From the cell containing the given text, extract its center point as (X, Y) coordinate. 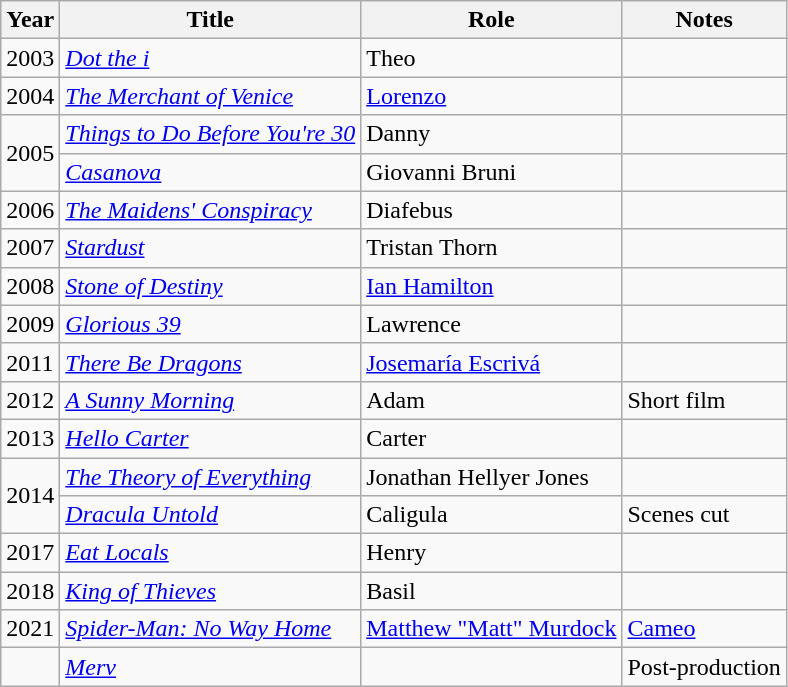
Henry (492, 553)
Ian Hamilton (492, 286)
2009 (30, 324)
Giovanni Bruni (492, 172)
2003 (30, 58)
Casanova (210, 172)
Diafebus (492, 210)
Scenes cut (704, 515)
The Maidens' Conspiracy (210, 210)
Things to Do Before You're 30 (210, 134)
2018 (30, 591)
Jonathan Hellyer Jones (492, 477)
Dot the i (210, 58)
Adam (492, 400)
The Merchant of Venice (210, 96)
There Be Dragons (210, 362)
Stone of Destiny (210, 286)
Caligula (492, 515)
Matthew "Matt" Murdock (492, 629)
Stardust (210, 248)
Role (492, 20)
Lorenzo (492, 96)
Carter (492, 438)
2012 (30, 400)
Lawrence (492, 324)
Post-production (704, 667)
2017 (30, 553)
Short film (704, 400)
Josemaría Escrivá (492, 362)
2004 (30, 96)
2021 (30, 629)
Danny (492, 134)
Glorious 39 (210, 324)
A Sunny Morning (210, 400)
Title (210, 20)
2008 (30, 286)
2006 (30, 210)
Hello Carter (210, 438)
King of Thieves (210, 591)
Dracula Untold (210, 515)
Cameo (704, 629)
2013 (30, 438)
Year (30, 20)
Merv (210, 667)
Notes (704, 20)
Spider-Man: No Way Home (210, 629)
The Theory of Everything (210, 477)
2014 (30, 496)
Theo (492, 58)
Basil (492, 591)
2005 (30, 153)
2007 (30, 248)
Eat Locals (210, 553)
Tristan Thorn (492, 248)
2011 (30, 362)
